Return (X, Y) of the center of cell containing provided text 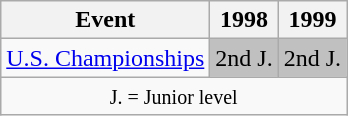
J. = Junior level (174, 96)
1999 (312, 20)
U.S. Championships (106, 58)
1998 (244, 20)
Event (106, 20)
